Search for the cell housing the specified text and yield its [X, Y] center coordinate. 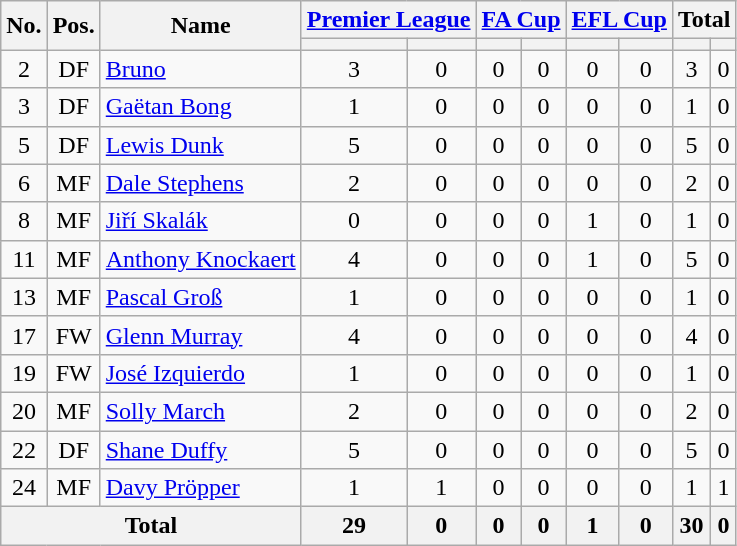
6 [24, 183]
Pascal Groß [200, 297]
EFL Cup [619, 20]
Dale Stephens [200, 183]
FA Cup [521, 20]
Gaëtan Bong [200, 107]
22 [24, 449]
24 [24, 488]
29 [354, 526]
19 [24, 373]
17 [24, 335]
Solly March [200, 411]
20 [24, 411]
Bruno [200, 69]
Pos. [74, 26]
8 [24, 221]
José Izquierdo [200, 373]
Shane Duffy [200, 449]
Lewis Dunk [200, 145]
Glenn Murray [200, 335]
13 [24, 297]
30 [691, 526]
No. [24, 26]
Davy Pröpper [200, 488]
Anthony Knockaert [200, 259]
Name [200, 26]
11 [24, 259]
Jiří Skalák [200, 221]
Premier League [388, 20]
